Provide the [x, y] coordinate of the cell's center where the given text is located.  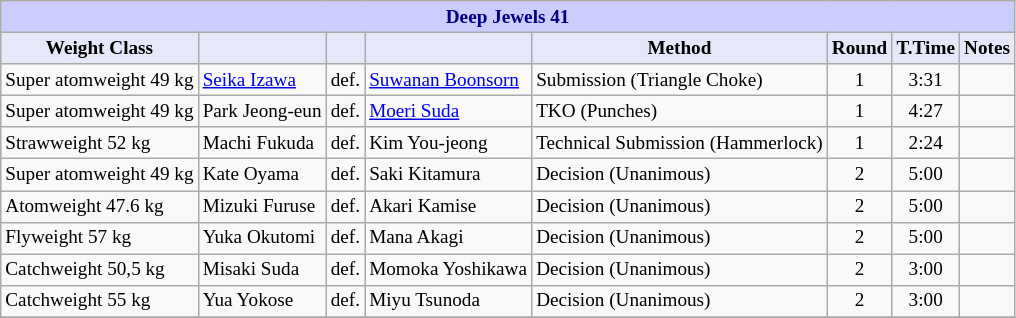
Catchweight 50,5 kg [100, 270]
Misaki Suda [262, 270]
Round [860, 48]
T.Time [926, 48]
Miyu Tsunoda [448, 301]
Momoka Yoshikawa [448, 270]
Yua Yokose [262, 301]
Seika Izawa [262, 80]
Saki Kitamura [448, 175]
Method [680, 48]
Atomweight 47.6 kg [100, 206]
Catchweight 55 kg [100, 301]
Akari Kamise [448, 206]
Mizuki Furuse [262, 206]
Submission (Triangle Choke) [680, 80]
Yuka Okutomi [262, 238]
3:31 [926, 80]
Park Jeong-eun [262, 111]
Kim You-jeong [448, 143]
Strawweight 52 kg [100, 143]
Machi Fukuda [262, 143]
Suwanan Boonsorn [448, 80]
Technical Submission (Hammerlock) [680, 143]
Moeri Suda [448, 111]
TKO (Punches) [680, 111]
Kate Oyama [262, 175]
Notes [986, 48]
4:27 [926, 111]
Weight Class [100, 48]
Mana Akagi [448, 238]
Deep Jewels 41 [508, 17]
2:24 [926, 143]
Flyweight 57 kg [100, 238]
